Detect which cell encompasses the target text, then output its (X, Y) center coordinate. 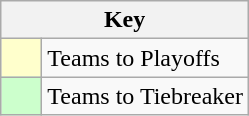
Teams to Playoffs (146, 58)
Teams to Tiebreaker (146, 96)
Key (125, 20)
